Provide the (X, Y) coordinate of the cell's center where the given text is located.  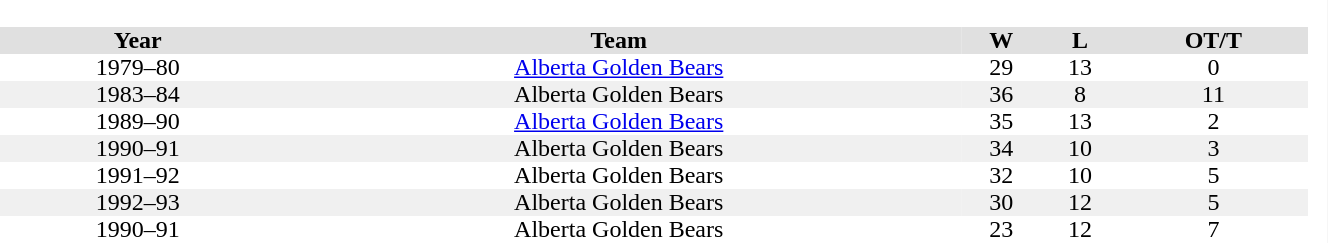
1983–84 (138, 94)
L (1080, 40)
2 (1213, 122)
29 (1002, 68)
34 (1002, 148)
1991–92 (138, 176)
11 (1213, 94)
1979–80 (138, 68)
0 (1213, 68)
1992–93 (138, 202)
1989–90 (138, 122)
3 (1213, 148)
Team (619, 40)
Year (138, 40)
30 (1002, 202)
8 (1080, 94)
36 (1002, 94)
23 (1002, 230)
OT/T (1213, 40)
7 (1213, 230)
32 (1002, 176)
35 (1002, 122)
W (1002, 40)
